Search for the cell housing the specified text and yield its [x, y] center coordinate. 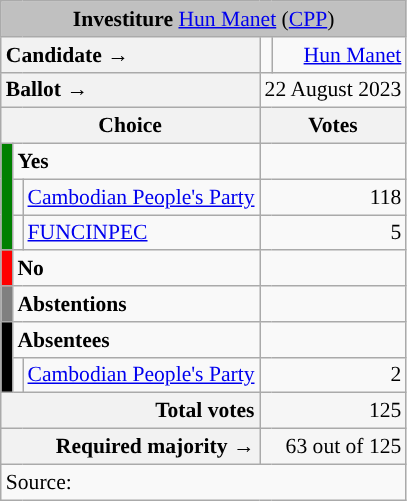
Abstentions [136, 304]
2 [334, 375]
Choice [130, 126]
63 out of 125 [334, 447]
Candidate → [130, 55]
Ballot → [130, 90]
No [136, 269]
Required majority → [130, 447]
Total votes [130, 411]
FUNCINPEC [140, 233]
118 [334, 197]
125 [334, 411]
22 August 2023 [334, 90]
Votes [334, 126]
Source: [204, 482]
Yes [136, 162]
Absentees [136, 340]
5 [334, 233]
Investiture Hun Manet (CPP) [204, 19]
Hun Manet [339, 55]
